Find where the given text appears and provide that cell's center as [X, Y] coordinate. 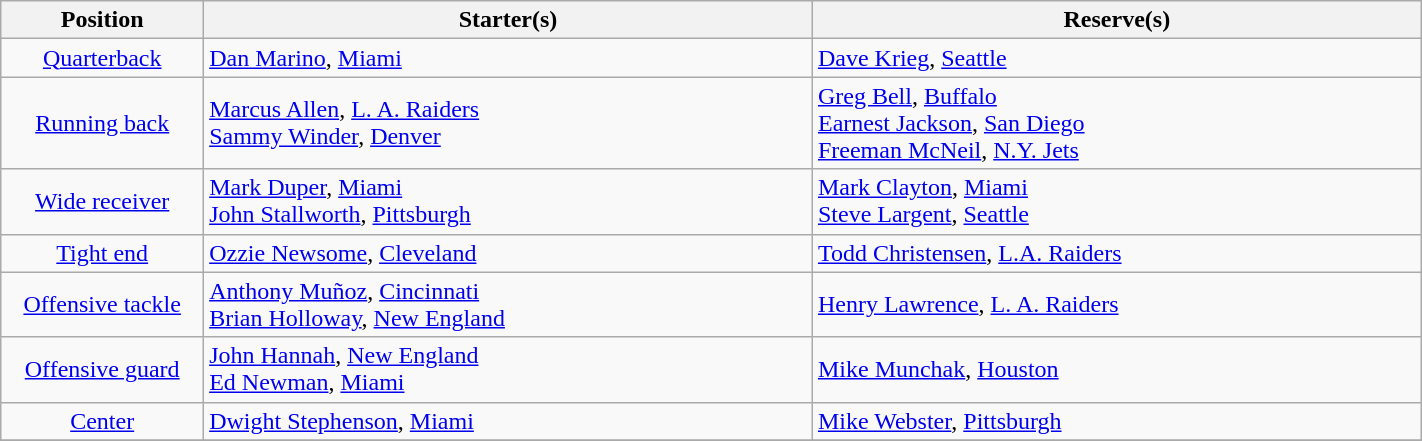
Offensive guard [102, 370]
Mike Webster, Pittsburgh [1116, 421]
John Hannah, New England Ed Newman, Miami [508, 370]
Anthony Muñoz, Cincinnati Brian Holloway, New England [508, 304]
Dave Krieg, Seattle [1116, 58]
Mark Clayton, Miami Steve Largent, Seattle [1116, 202]
Tight end [102, 253]
Henry Lawrence, L. A. Raiders [1116, 304]
Running back [102, 123]
Starter(s) [508, 20]
Todd Christensen, L.A. Raiders [1116, 253]
Mike Munchak, Houston [1116, 370]
Wide receiver [102, 202]
Mark Duper, Miami John Stallworth, Pittsburgh [508, 202]
Quarterback [102, 58]
Greg Bell, Buffalo Earnest Jackson, San Diego Freeman McNeil, N.Y. Jets [1116, 123]
Dan Marino, Miami [508, 58]
Dwight Stephenson, Miami [508, 421]
Reserve(s) [1116, 20]
Position [102, 20]
Ozzie Newsome, Cleveland [508, 253]
Offensive tackle [102, 304]
Marcus Allen, L. A. Raiders Sammy Winder, Denver [508, 123]
Center [102, 421]
